Find where the given text appears and provide that cell's center as (X, Y) coordinate. 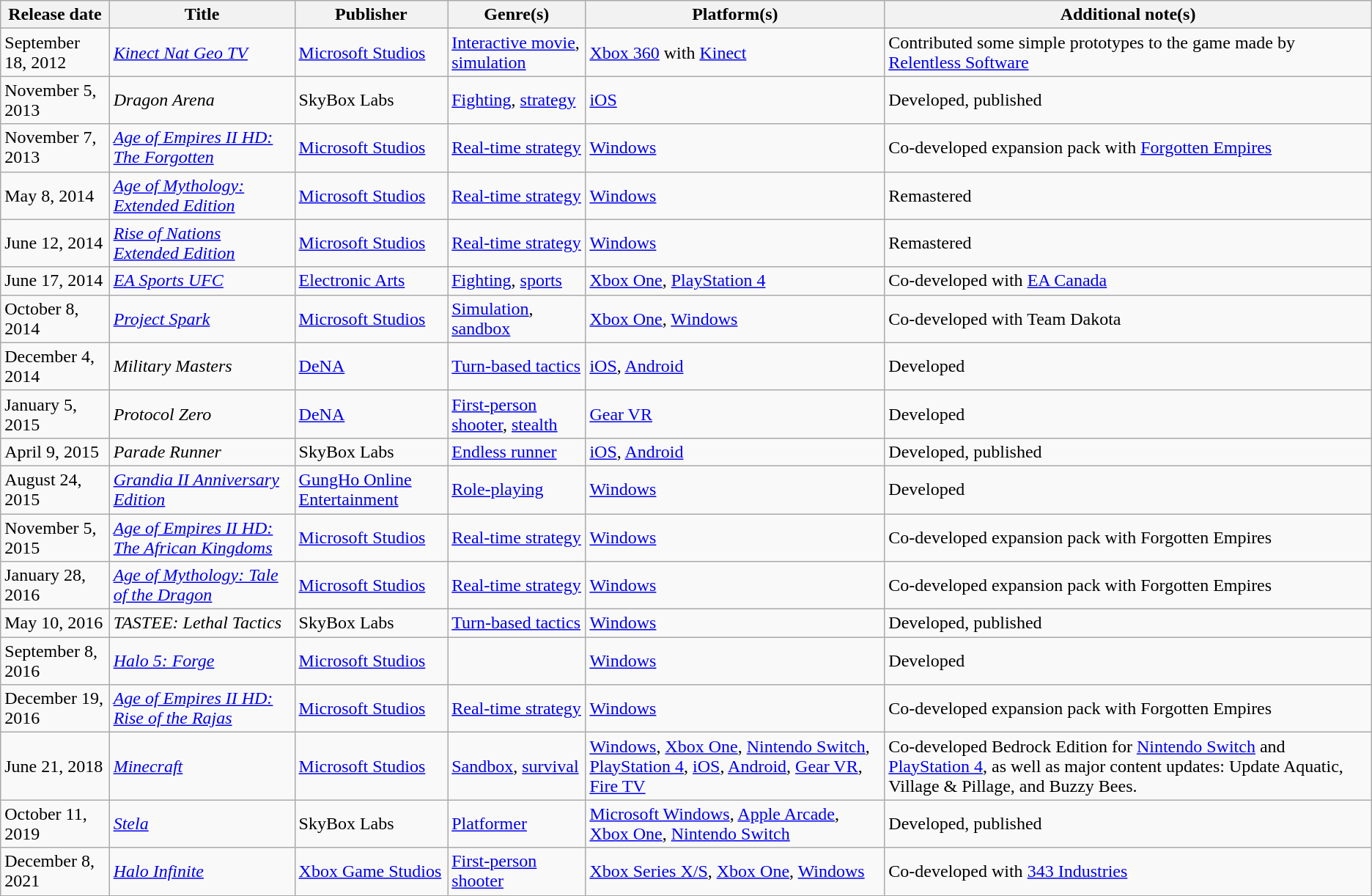
Age of Empires II HD: Rise of the Rajas (202, 708)
December 4, 2014 (55, 367)
iOS (735, 100)
Simulation, sandbox (517, 318)
Interactive movie, simulation (517, 53)
November 5, 2015 (55, 537)
January 28, 2016 (55, 585)
Xbox 360 with Kinect (735, 53)
September 18, 2012 (55, 53)
Fighting, sports (517, 281)
Dragon Arena (202, 100)
Additional note(s) (1128, 15)
September 8, 2016 (55, 661)
Xbox One, PlayStation 4 (735, 281)
Age of Empires II HD: The Forgotten (202, 148)
Microsoft Windows, Apple Arcade, Xbox One, Nintendo Switch (735, 824)
Publisher (371, 15)
Minecraft (202, 766)
Xbox Series X/S, Xbox One, Windows (735, 871)
October 8, 2014 (55, 318)
Windows, Xbox One, Nintendo Switch, PlayStation 4, iOS, Android, Gear VR, Fire TV (735, 766)
GungHo Online Entertainment (371, 490)
June 17, 2014 (55, 281)
Contributed some simple prototypes to the game made by Relentless Software (1128, 53)
Age of Mythology: Tale of the Dragon (202, 585)
December 8, 2021 (55, 871)
Endless runner (517, 452)
Stela (202, 824)
November 5, 2013 (55, 100)
Parade Runner (202, 452)
Military Masters (202, 367)
October 11, 2019 (55, 824)
Fighting, strategy (517, 100)
Project Spark (202, 318)
TASTEE: Lethal Tactics (202, 623)
Xbox One, Windows (735, 318)
Halo 5: Forge (202, 661)
Electronic Arts (371, 281)
EA Sports UFC (202, 281)
First-person shooter, stealth (517, 414)
Halo Infinite (202, 871)
January 5, 2015 (55, 414)
June 21, 2018 (55, 766)
November 7, 2013 (55, 148)
Grandia II Anniversary Edition (202, 490)
Co-developed with 343 Industries (1128, 871)
First-person shooter (517, 871)
Kinect Nat Geo TV (202, 53)
Platform(s) (735, 15)
Rise of Nations Extended Edition (202, 243)
Age of Empires II HD: The African Kingdoms (202, 537)
Protocol Zero (202, 414)
Title (202, 15)
Genre(s) (517, 15)
Role-playing (517, 490)
Co-developed with EA Canada (1128, 281)
April 9, 2015 (55, 452)
Sandbox, survival (517, 766)
May 8, 2014 (55, 195)
August 24, 2015 (55, 490)
Platformer (517, 824)
June 12, 2014 (55, 243)
Release date (55, 15)
May 10, 2016 (55, 623)
Co-developed with Team Dakota (1128, 318)
Gear VR (735, 414)
December 19, 2016 (55, 708)
Age of Mythology: Extended Edition (202, 195)
Xbox Game Studios (371, 871)
